Return the [x, y] coordinate for the center point of the cell that contains the specified text.  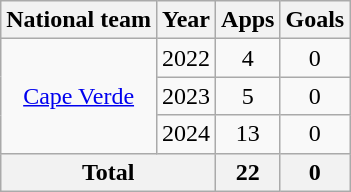
2023 [186, 96]
Cape Verde [79, 96]
Year [186, 20]
22 [248, 172]
4 [248, 58]
2022 [186, 58]
2024 [186, 134]
13 [248, 134]
Goals [315, 20]
Apps [248, 20]
Total [108, 172]
5 [248, 96]
National team [79, 20]
